For the text-containing cell, return its midpoint in (x, y) coordinate format. 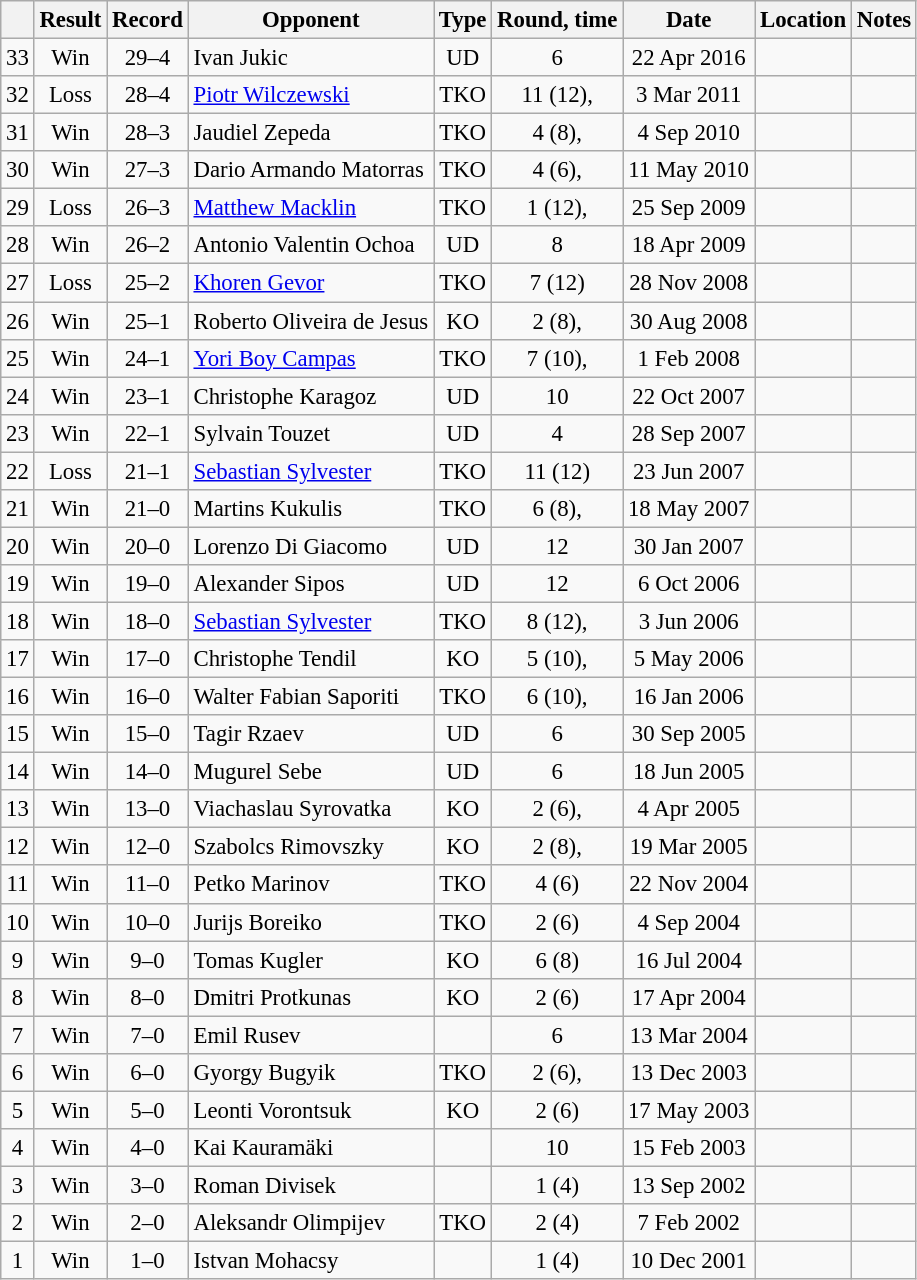
25–2 (148, 283)
Mugurel Sebe (310, 772)
22–1 (148, 433)
11 (12) (558, 471)
8 (12), (558, 621)
13–0 (148, 809)
26–3 (148, 208)
6 (8) (558, 960)
4–0 (148, 1148)
Christophe Karagoz (310, 396)
20–0 (148, 546)
3 Mar 2011 (689, 95)
6–0 (148, 1073)
Jurijs Boreiko (310, 922)
5 (10), (558, 659)
1–0 (148, 1261)
15 (18, 734)
3 Jun 2006 (689, 621)
7 (18, 1035)
Istvan Mohacsy (310, 1261)
6 (8), (558, 509)
3 (18, 1185)
28–4 (148, 95)
24–1 (148, 358)
22 Apr 2016 (689, 58)
Viachaslau Syrovatka (310, 809)
Tomas Kugler (310, 960)
2–0 (148, 1223)
26–2 (148, 245)
3–0 (148, 1185)
16–0 (148, 697)
2 (18, 1223)
7 (10), (558, 358)
4 Apr 2005 (689, 809)
25–1 (148, 321)
Martins Kukulis (310, 509)
18 Apr 2009 (689, 245)
28–3 (148, 133)
14–0 (148, 772)
29 (18, 208)
23 (18, 433)
27 (18, 283)
17 (18, 659)
Gyorgy Bugyik (310, 1073)
12–0 (148, 847)
Type (463, 20)
30 Sep 2005 (689, 734)
Ivan Jukic (310, 58)
5 (18, 1110)
15 Feb 2003 (689, 1148)
Emil Rusev (310, 1035)
2 (4) (558, 1223)
13 Mar 2004 (689, 1035)
10–0 (148, 922)
8–0 (148, 997)
1 (18, 1261)
20 (18, 546)
13 Dec 2003 (689, 1073)
30 (18, 170)
Matthew Macklin (310, 208)
Lorenzo Di Giacomo (310, 546)
Record (148, 20)
22 Oct 2007 (689, 396)
26 (18, 321)
28 (18, 245)
4 Sep 2010 (689, 133)
Piotr Wilczewski (310, 95)
Antonio Valentin Ochoa (310, 245)
25 (18, 358)
1 (12), (558, 208)
14 (18, 772)
18 Jun 2005 (689, 772)
24 (18, 396)
7 (12) (558, 283)
Roberto Oliveira de Jesus (310, 321)
Notes (884, 20)
Round, time (558, 20)
Tagir Rzaev (310, 734)
30 Aug 2008 (689, 321)
15–0 (148, 734)
Alexander Sipos (310, 584)
Leonti Vorontsuk (310, 1110)
Dario Armando Matorras (310, 170)
Opponent (310, 20)
Jaudiel Zepeda (310, 133)
13 Sep 2002 (689, 1185)
31 (18, 133)
21 (18, 509)
17 Apr 2004 (689, 997)
19 Mar 2005 (689, 847)
19–0 (148, 584)
Kai Kauramäki (310, 1148)
18–0 (148, 621)
4 (6), (558, 170)
23 Jun 2007 (689, 471)
18 May 2007 (689, 509)
11 (18, 885)
29–4 (148, 58)
27–3 (148, 170)
Dmitri Protkunas (310, 997)
16 Jan 2006 (689, 697)
23–1 (148, 396)
Location (804, 20)
22 Nov 2004 (689, 885)
16 Jul 2004 (689, 960)
18 (18, 621)
4 (6) (558, 885)
Date (689, 20)
Petko Marinov (310, 885)
17–0 (148, 659)
21–0 (148, 509)
7 Feb 2002 (689, 1223)
6 Oct 2006 (689, 584)
28 Sep 2007 (689, 433)
17 May 2003 (689, 1110)
Khoren Gevor (310, 283)
19 (18, 584)
6 (10), (558, 697)
11–0 (148, 885)
1 Feb 2008 (689, 358)
4 Sep 2004 (689, 922)
33 (18, 58)
Walter Fabian Saporiti (310, 697)
5 May 2006 (689, 659)
10 Dec 2001 (689, 1261)
Szabolcs Rimovszky (310, 847)
Sylvain Touzet (310, 433)
28 Nov 2008 (689, 283)
16 (18, 697)
21–1 (148, 471)
7–0 (148, 1035)
9 (18, 960)
Roman Divisek (310, 1185)
9–0 (148, 960)
Result (70, 20)
Yori Boy Campas (310, 358)
32 (18, 95)
11 (12), (558, 95)
Christophe Tendil (310, 659)
5–0 (148, 1110)
4 (8), (558, 133)
30 Jan 2007 (689, 546)
22 (18, 471)
13 (18, 809)
25 Sep 2009 (689, 208)
11 May 2010 (689, 170)
Aleksandr Olimpijev (310, 1223)
